Detect which cell encompasses the target text, then output its (X, Y) center coordinate. 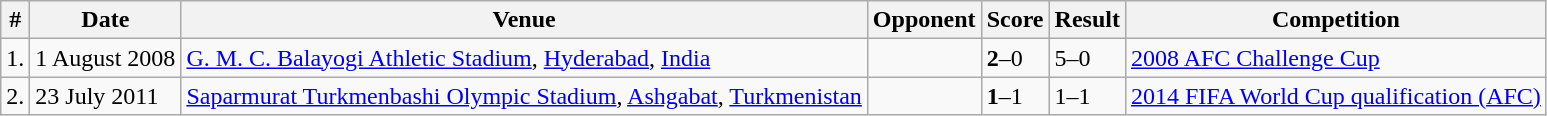
23 July 2011 (106, 96)
2008 AFC Challenge Cup (1336, 58)
2. (16, 96)
5–0 (1087, 58)
2–0 (1015, 58)
G. M. C. Balayogi Athletic Stadium, Hyderabad, India (524, 58)
1 August 2008 (106, 58)
Score (1015, 20)
2014 FIFA World Cup qualification (AFC) (1336, 96)
Opponent (924, 20)
1. (16, 58)
Result (1087, 20)
Saparmurat Turkmenbashi Olympic Stadium, Ashgabat, Turkmenistan (524, 96)
# (16, 20)
Venue (524, 20)
Competition (1336, 20)
Date (106, 20)
